Pinpoint the cell where the given text exists, returning its [X, Y] midpoint coordinate. 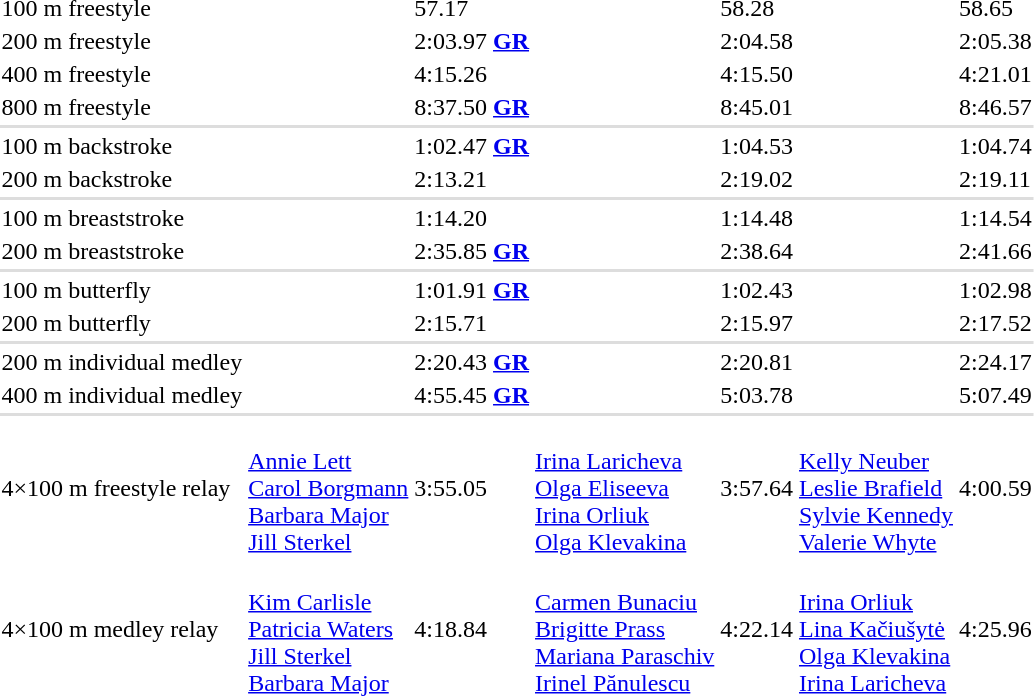
100 m butterfly [122, 290]
8:37.50 GR [472, 107]
2:04.58 [757, 41]
1:01.91 GR [472, 290]
200 m butterfly [122, 323]
100 m breaststroke [122, 218]
200 m individual medley [122, 362]
8:45.01 [757, 107]
4×100 m freestyle relay [122, 488]
4:15.26 [472, 74]
1:02.47 GR [472, 146]
5:03.78 [757, 395]
2:38.64 [757, 251]
8:46.57 [995, 107]
2:15.97 [757, 323]
200 m breaststroke [122, 251]
2:13.21 [472, 179]
2:05.38 [995, 41]
400 m individual medley [122, 395]
2:19.11 [995, 179]
4:55.45 GR [472, 395]
5:07.49 [995, 395]
100 m backstroke [122, 146]
2:03.97 GR [472, 41]
Annie LettCarol BorgmannBarbara MajorJill Sterkel [328, 488]
2:19.02 [757, 179]
4:21.01 [995, 74]
2:35.85 GR [472, 251]
2:15.71 [472, 323]
3:55.05 [472, 488]
2:24.17 [995, 362]
1:04.53 [757, 146]
200 m freestyle [122, 41]
4:15.50 [757, 74]
1:14.48 [757, 218]
Irina LarichevaOlga EliseevaIrina OrliukOlga Klevakina [625, 488]
1:02.43 [757, 290]
2:20.43 GR [472, 362]
2:20.81 [757, 362]
Kelly NeuberLeslie BrafieldSylvie KennedyValerie Whyte [876, 488]
3:57.64 [757, 488]
1:14.20 [472, 218]
800 m freestyle [122, 107]
4:00.59 [995, 488]
400 m freestyle [122, 74]
2:17.52 [995, 323]
2:41.66 [995, 251]
1:02.98 [995, 290]
200 m backstroke [122, 179]
1:14.54 [995, 218]
1:04.74 [995, 146]
